Detect which cell encompasses the target text, then output its [X, Y] center coordinate. 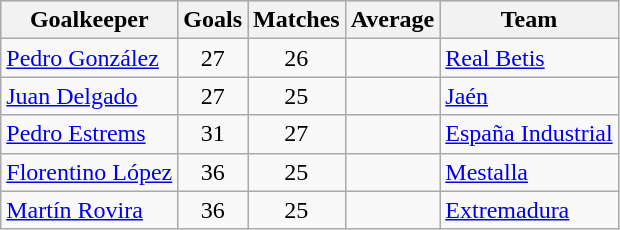
Goals [213, 20]
Pedro Estrems [90, 134]
Juan Delgado [90, 96]
Extremadura [529, 210]
Florentino López [90, 172]
España Industrial [529, 134]
Jaén [529, 96]
Average [392, 20]
Matches [297, 20]
Pedro González [90, 58]
31 [213, 134]
Real Betis [529, 58]
Team [529, 20]
Martín Rovira [90, 210]
Goalkeeper [90, 20]
26 [297, 58]
Mestalla [529, 172]
